Return (X, Y) of the center of cell containing provided text 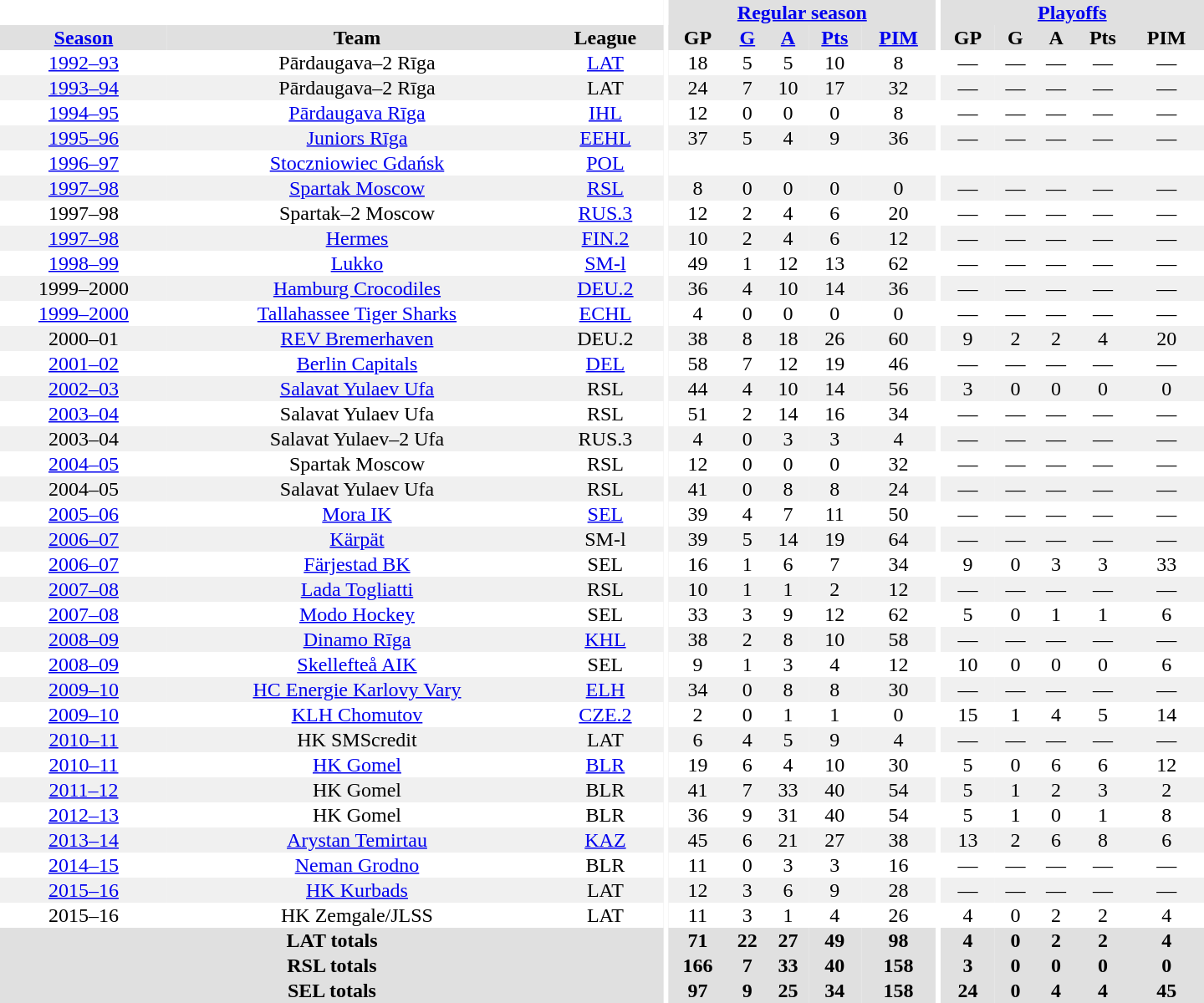
EEHL (605, 138)
REV Bremerhaven (357, 339)
Stoczniowiec Gdańsk (357, 163)
2014–15 (84, 865)
League (605, 38)
HC Energie Karlovy Vary (357, 690)
25 (788, 990)
Hamburg Crocodiles (357, 288)
KLH Chomutov (357, 715)
Regular season (802, 13)
RSL totals (332, 965)
37 (697, 138)
FIN.2 (605, 238)
2001–02 (84, 364)
98 (898, 940)
21 (788, 840)
2013–14 (84, 840)
KHL (605, 639)
Season (84, 38)
1998–99 (84, 263)
2000–01 (84, 339)
22 (747, 940)
KAZ (605, 840)
HK Kurbads (357, 890)
28 (898, 890)
HK SMScredit (357, 740)
Neman Grodno (357, 865)
Hermes (357, 238)
44 (697, 389)
Kärpät (357, 539)
31 (788, 815)
1994–95 (84, 113)
ECHL (605, 313)
17 (834, 88)
15 (968, 715)
Lada Togliatti (357, 589)
Dinamo Rīga (357, 639)
Modo Hockey (357, 614)
1995–96 (84, 138)
1992–93 (84, 63)
Juniors Rīga (357, 138)
64 (898, 539)
2005–06 (84, 514)
51 (697, 414)
Tallahassee Tiger Sharks (357, 313)
Skellefteå AIK (357, 664)
IHL (605, 113)
Salavat Yulaev–2 Ufa (357, 439)
Arystan Temirtau (357, 840)
97 (697, 990)
Mora IK (357, 514)
Berlin Capitals (357, 364)
2011–12 (84, 790)
HK Zemgale/JLSS (357, 915)
CZE.2 (605, 715)
Färjestad BK (357, 564)
SEL totals (332, 990)
POL (605, 163)
71 (697, 940)
60 (898, 339)
DEL (605, 364)
1996–97 (84, 163)
46 (898, 364)
2012–13 (84, 815)
Spartak–2 Moscow (357, 213)
Pārdaugava Rīga (357, 113)
LAT totals (332, 940)
56 (898, 389)
Team (357, 38)
2002–03 (84, 389)
1993–94 (84, 88)
Playoffs (1072, 13)
50 (898, 514)
Lukko (357, 263)
ELH (605, 690)
166 (697, 965)
